Provide the [X, Y] coordinate of the cell's center where the given text is located.  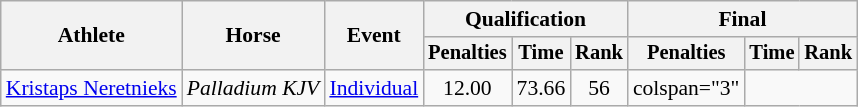
73.66 [542, 88]
Horse [254, 36]
Final [742, 19]
Athlete [92, 36]
Event [374, 36]
Individual [374, 88]
12.00 [467, 88]
Qualification [526, 19]
56 [599, 88]
Kristaps Neretnieks [92, 88]
Palladium KJV [254, 88]
colspan="3" [686, 88]
